Find where the given text appears and provide that cell's center as [x, y] coordinate. 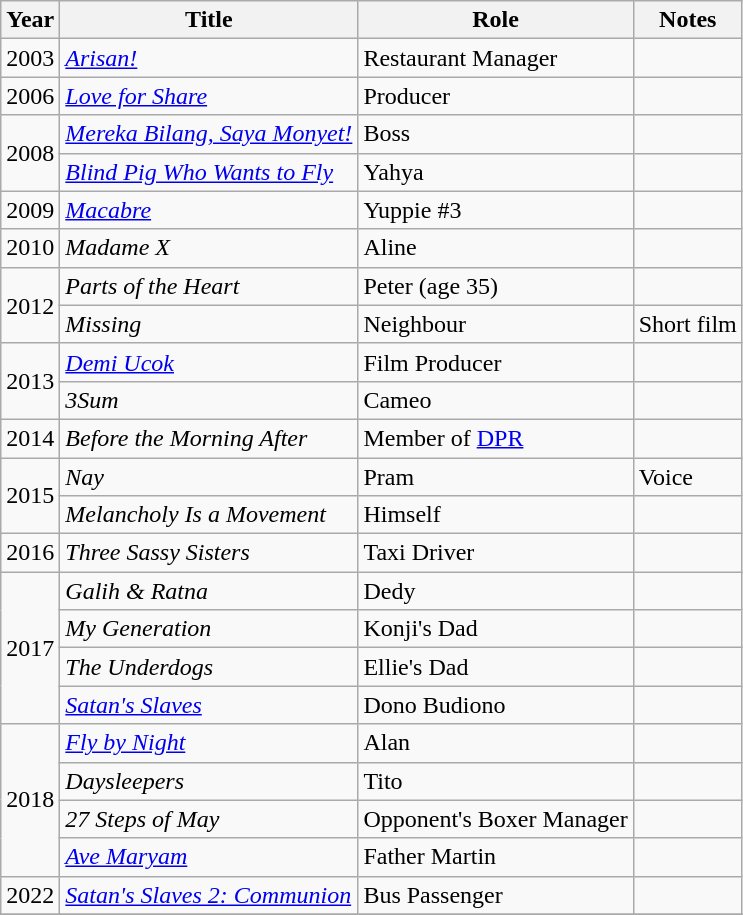
My Generation [209, 629]
2022 [30, 895]
Aline [496, 248]
Boss [496, 134]
Alan [496, 743]
Satan's Slaves 2: Communion [209, 895]
Madame X [209, 248]
Peter (age 35) [496, 286]
2014 [30, 438]
Voice [688, 477]
2017 [30, 648]
Producer [496, 96]
Dedy [496, 591]
Konji's Dad [496, 629]
2013 [30, 381]
2009 [30, 210]
Opponent's Boxer Manager [496, 819]
2012 [30, 305]
Restaurant Manager [496, 58]
Short film [688, 324]
Before the Morning After [209, 438]
Yahya [496, 172]
Title [209, 20]
Arisan! [209, 58]
Himself [496, 515]
Demi Ucok [209, 362]
Pram [496, 477]
Three Sassy Sisters [209, 553]
2008 [30, 153]
Blind Pig Who Wants to Fly [209, 172]
Dono Budiono [496, 705]
Satan's Slaves [209, 705]
Notes [688, 20]
Cameo [496, 400]
Year [30, 20]
Role [496, 20]
Film Producer [496, 362]
Member of DPR [496, 438]
2006 [30, 96]
Daysleepers [209, 781]
3Sum [209, 400]
2003 [30, 58]
Neighbour [496, 324]
2018 [30, 800]
Ave Maryam [209, 857]
The Underdogs [209, 667]
Macabre [209, 210]
Ellie's Dad [496, 667]
Galih & Ratna [209, 591]
Bus Passenger [496, 895]
Parts of the Heart [209, 286]
2015 [30, 496]
2016 [30, 553]
27 Steps of May [209, 819]
Nay [209, 477]
Taxi Driver [496, 553]
Father Martin [496, 857]
Love for Share [209, 96]
Fly by Night [209, 743]
2010 [30, 248]
Yuppie #3 [496, 210]
Missing [209, 324]
Mereka Bilang, Saya Monyet! [209, 134]
Melancholy Is a Movement [209, 515]
Tito [496, 781]
